Search for the cell housing the specified text and yield its [x, y] center coordinate. 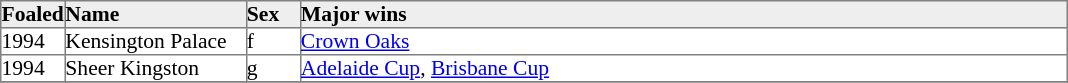
Major wins [683, 14]
Adelaide Cup, Brisbane Cup [683, 68]
g [273, 68]
Sheer Kingston [156, 68]
Foaled [33, 14]
f [273, 42]
Name [156, 14]
Crown Oaks [683, 42]
Kensington Palace [156, 42]
Sex [273, 14]
